Provide the [X, Y] coordinate of the cell's center where the given text is located.  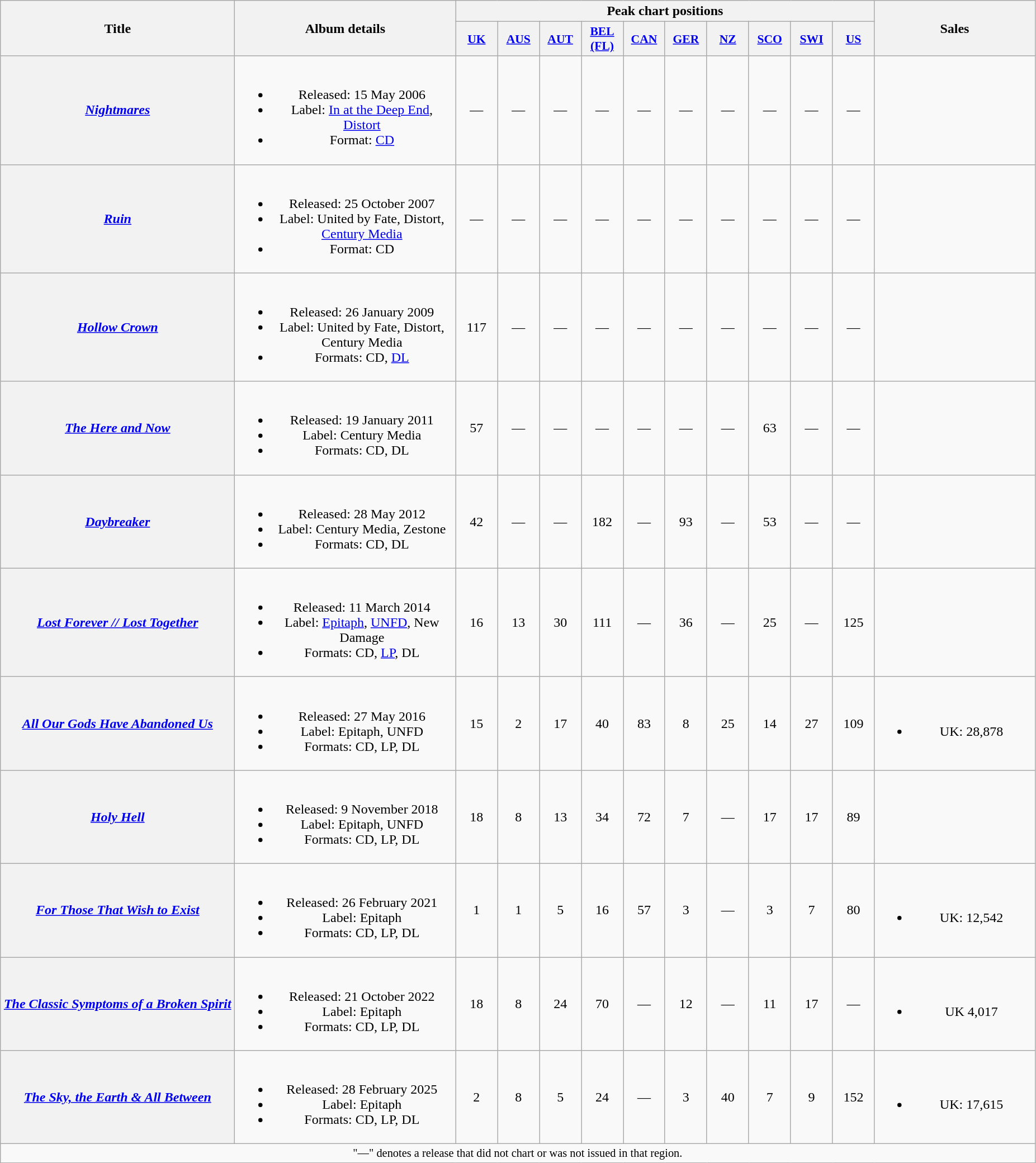
NZ [728, 39]
Released: 11 March 2014Label: Epitaph, UNFD, New DamageFormats: CD, LP, DL [346, 622]
The Here and Now [117, 428]
Sales [955, 28]
42 [476, 521]
UK: 12,542 [955, 910]
Lost Forever // Lost Together [117, 622]
Holy Hell [117, 816]
30 [560, 622]
AUS [519, 39]
AUT [560, 39]
70 [603, 1004]
UK [476, 39]
UK: 28,878 [955, 724]
For Those That Wish to Exist [117, 910]
Album details [346, 28]
Released: 25 October 2007Label: United by Fate, Distort, Century MediaFormat: CD [346, 219]
SCO [769, 39]
The Classic Symptoms of a Broken Spirit [117, 1004]
80 [853, 910]
14 [769, 724]
109 [853, 724]
111 [603, 622]
11 [769, 1004]
125 [853, 622]
Ruin [117, 219]
9 [812, 1097]
34 [603, 816]
Released: 21 October 2022Label: EpitaphFormats: CD, LP, DL [346, 1004]
53 [769, 521]
Released: 28 February 2025Label: EpitaphFormats: CD, LP, DL [346, 1097]
72 [644, 816]
UK 4,017 [955, 1004]
Nightmares [117, 110]
Released: 28 May 2012Label: Century Media, ZestoneFormats: CD, DL [346, 521]
Released: 26 February 2021Label: EpitaphFormats: CD, LP, DL [346, 910]
Released: 15 May 2006Label: In at the Deep End, DistortFormat: CD [346, 110]
Daybreaker [117, 521]
All Our Gods Have Abandoned Us [117, 724]
Released: 27 May 2016Label: Epitaph, UNFDFormats: CD, LP, DL [346, 724]
Released: 9 November 2018Label: Epitaph, UNFDFormats: CD, LP, DL [346, 816]
Title [117, 28]
US [853, 39]
93 [685, 521]
GER [685, 39]
"—" denotes a release that did not chart or was not issued in that region. [518, 1153]
SWI [812, 39]
89 [853, 816]
117 [476, 327]
36 [685, 622]
63 [769, 428]
CAN [644, 39]
Released: 26 January 2009Label: United by Fate, Distort, Century MediaFormats: CD, DL [346, 327]
Hollow Crown [117, 327]
12 [685, 1004]
Released: 19 January 2011Label: Century MediaFormats: CD, DL [346, 428]
83 [644, 724]
The Sky, the Earth & All Between [117, 1097]
15 [476, 724]
Peak chart positions [665, 11]
27 [812, 724]
182 [603, 521]
UK: 17,615 [955, 1097]
BEL(FL) [603, 39]
152 [853, 1097]
